Find where the given text appears and provide that cell's center as [x, y] coordinate. 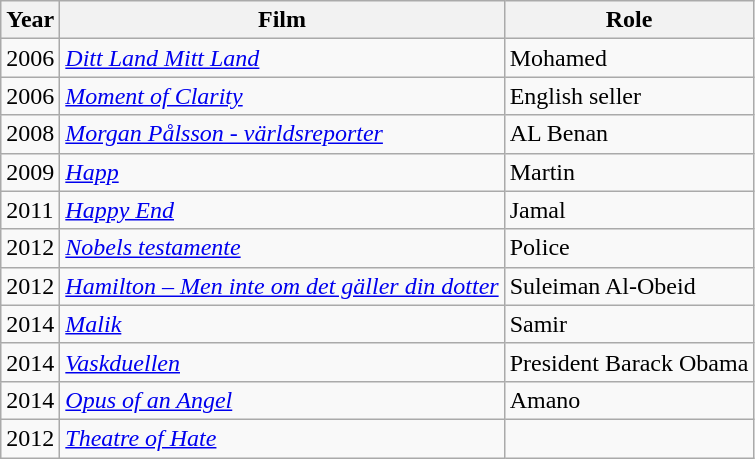
Samir [629, 324]
Amano [629, 400]
Theatre of Hate [282, 438]
Hamilton – Men inte om det gäller din dotter [282, 286]
Ditt Land Mitt Land [282, 58]
Year [30, 20]
President Barack Obama [629, 362]
Jamal [629, 210]
Morgan Pålsson - världsreporter [282, 134]
Opus of an Angel [282, 400]
Police [629, 248]
English seller [629, 96]
Moment of Clarity [282, 96]
Happ [282, 172]
Nobels testamente [282, 248]
2011 [30, 210]
Suleiman Al-Obeid [629, 286]
Martin [629, 172]
Vaskduellen [282, 362]
Malik [282, 324]
Film [282, 20]
AL Benan [629, 134]
2008 [30, 134]
Role [629, 20]
2009 [30, 172]
Happy End [282, 210]
Mohamed [629, 58]
